Scan for the cell matching the given text and deliver its [x, y] coordinate at center. 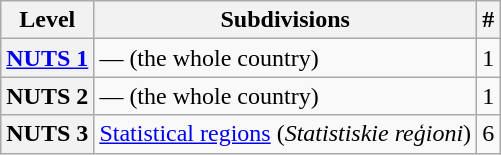
6 [488, 134]
Statistical regions (Statistiskie reģioni) [286, 134]
Subdivisions [286, 20]
NUTS 3 [48, 134]
NUTS 2 [48, 96]
# [488, 20]
Level [48, 20]
NUTS 1 [48, 58]
